Search for the cell housing the specified text and yield its [x, y] center coordinate. 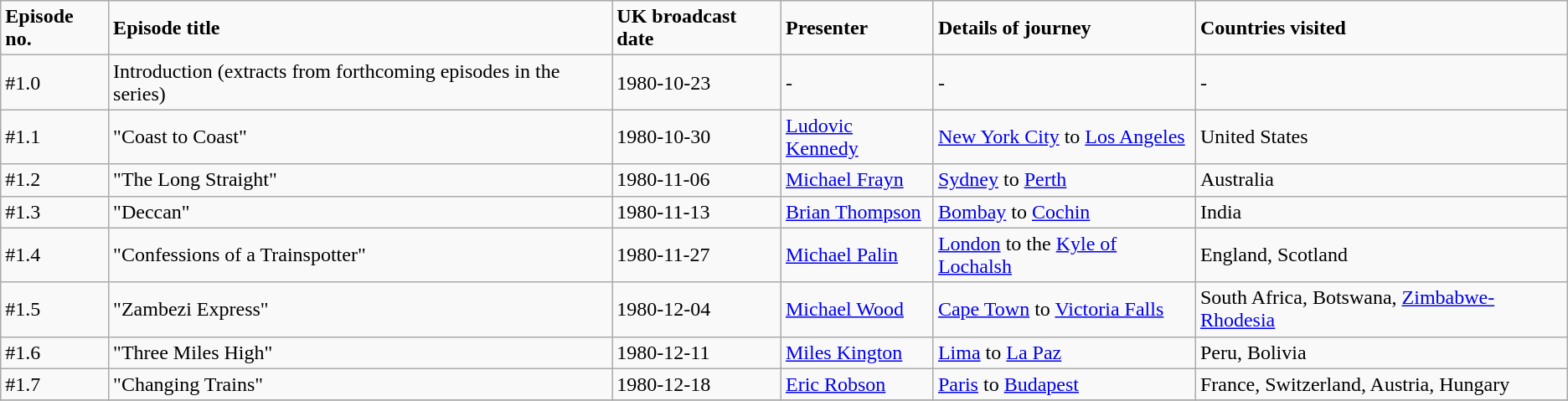
Australia [1381, 180]
"The Long Straight" [360, 180]
"Confessions of a Trainspotter" [360, 254]
#1.0 [55, 82]
#1.7 [55, 384]
United States [1381, 137]
1980-12-18 [697, 384]
Bombay to Cochin [1064, 212]
Details of journey [1064, 28]
1980-11-13 [697, 212]
1980-11-06 [697, 180]
Brian Thompson [857, 212]
Episode no. [55, 28]
Lima to La Paz [1064, 352]
France, Switzerland, Austria, Hungary [1381, 384]
1980-11-27 [697, 254]
#1.1 [55, 137]
Michael Wood [857, 310]
#1.4 [55, 254]
London to the Kyle of Lochalsh [1064, 254]
Sydney to Perth [1064, 180]
Ludovic Kennedy [857, 137]
Michael Frayn [857, 180]
UK broadcast date [697, 28]
"Coast to Coast" [360, 137]
Eric Robson [857, 384]
"Three Miles High" [360, 352]
Countries visited [1381, 28]
#1.5 [55, 310]
1980-10-30 [697, 137]
Presenter [857, 28]
Peru, Bolivia [1381, 352]
England, Scotland [1381, 254]
Cape Town to Victoria Falls [1064, 310]
#1.3 [55, 212]
Paris to Budapest [1064, 384]
"Changing Trains" [360, 384]
New York City to Los Angeles [1064, 137]
1980-10-23 [697, 82]
"Deccan" [360, 212]
South Africa, Botswana, Zimbabwe-Rhodesia [1381, 310]
Miles Kington [857, 352]
"Zambezi Express" [360, 310]
#1.2 [55, 180]
#1.6 [55, 352]
Michael Palin [857, 254]
1980-12-04 [697, 310]
India [1381, 212]
Episode title [360, 28]
Introduction (extracts from forthcoming episodes in the series) [360, 82]
1980-12-11 [697, 352]
